Extract the [X, Y] coordinate from the center of the cell holding the provided text.  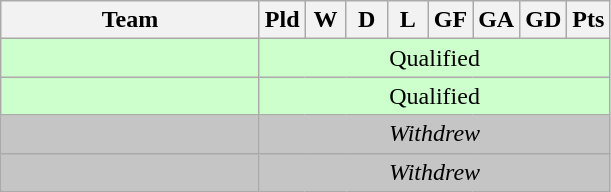
GD [544, 20]
Pts [588, 20]
GA [496, 20]
D [366, 20]
Pld [282, 20]
W [326, 20]
GF [450, 20]
Team [130, 20]
L [408, 20]
